For the text-containing cell, return its midpoint in [x, y] coordinate format. 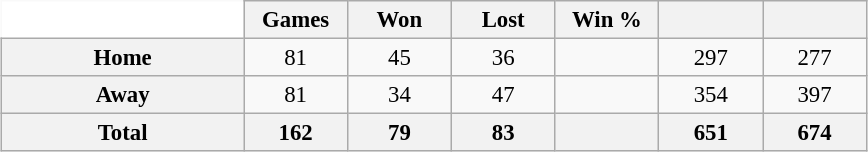
297 [711, 57]
47 [503, 95]
Games [296, 20]
397 [815, 95]
Win % [607, 20]
79 [399, 133]
Total [123, 133]
Won [399, 20]
Lost [503, 20]
651 [711, 133]
674 [815, 133]
Away [123, 95]
277 [815, 57]
34 [399, 95]
Home [123, 57]
162 [296, 133]
36 [503, 57]
83 [503, 133]
45 [399, 57]
354 [711, 95]
